Find where the given text appears and provide that cell's center as (X, Y) coordinate. 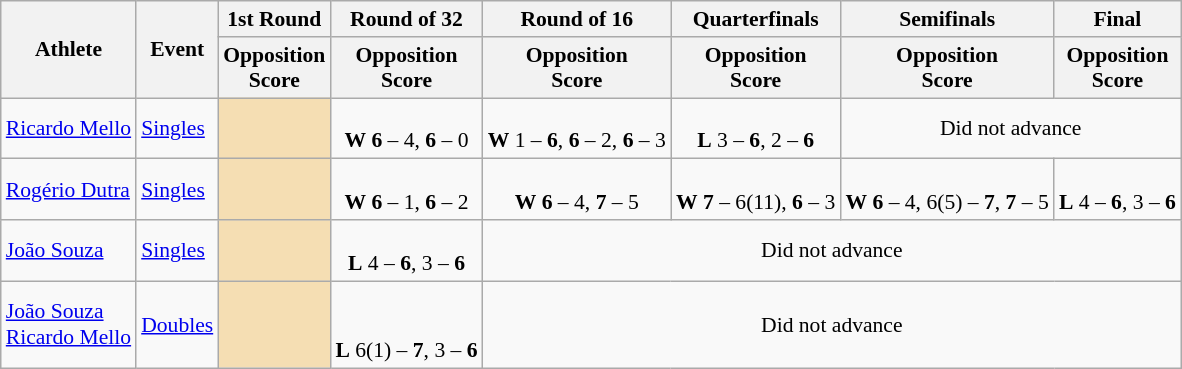
W 6 – 4, 7 – 5 (577, 190)
W 7 – 6(11), 6 – 3 (756, 190)
Rogério Dutra (68, 190)
W 6 – 1, 6 – 2 (406, 190)
W 6 – 4, 6 – 0 (406, 128)
L 6(1) – 7, 3 – 6 (406, 324)
Ricardo Mello (68, 128)
Final (1118, 19)
Semifinals (946, 19)
Doubles (177, 324)
João SouzaRicardo Mello (68, 324)
Athlete (68, 50)
Event (177, 50)
L 3 – 6, 2 – 6 (756, 128)
1st Round (274, 19)
Round of 32 (406, 19)
João Souza (68, 250)
Quarterfinals (756, 19)
W 1 – 6, 6 – 2, 6 – 3 (577, 128)
Round of 16 (577, 19)
W 6 – 4, 6(5) – 7, 7 – 5 (946, 190)
